Locate the cell with the specified text and output its (X, Y) center coordinate. 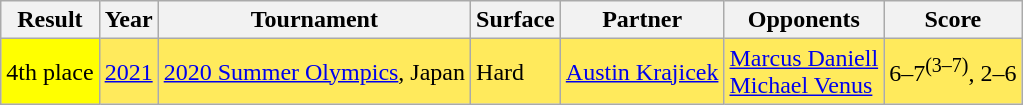
2021 (128, 72)
Result (50, 20)
4th place (50, 72)
Surface (516, 20)
Marcus Daniell Michael Venus (804, 72)
Opponents (804, 20)
Year (128, 20)
6–7(3–7), 2–6 (953, 72)
Austin Krajicek (642, 72)
2020 Summer Olympics, Japan (314, 72)
Score (953, 20)
Hard (516, 72)
Partner (642, 20)
Tournament (314, 20)
